Pinpoint the cell where the given text exists, returning its (X, Y) midpoint coordinate. 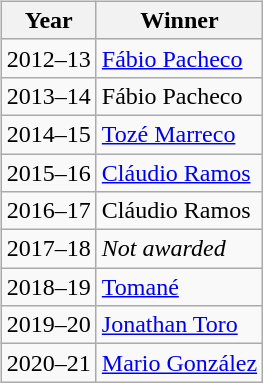
2020–21 (48, 363)
2015–16 (48, 173)
2012–13 (48, 58)
2016–17 (48, 211)
Tomané (179, 287)
2014–15 (48, 134)
Jonathan Toro (179, 325)
2019–20 (48, 325)
Year (48, 20)
2017–18 (48, 249)
2013–14 (48, 96)
Tozé Marreco (179, 134)
Not awarded (179, 249)
Winner (179, 20)
2018–19 (48, 287)
Mario González (179, 363)
